Locate the cell with the specified text and output its [x, y] center coordinate. 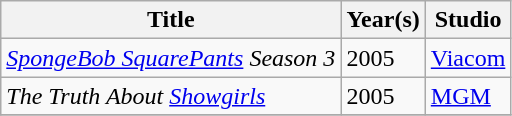
MGM [468, 96]
Studio [468, 20]
The Truth About Showgirls [171, 96]
Year(s) [383, 20]
Title [171, 20]
SpongeBob SquarePants Season 3 [171, 58]
Viacom [468, 58]
